Output the (x, y) coordinate of the center of the cell containing the given text.  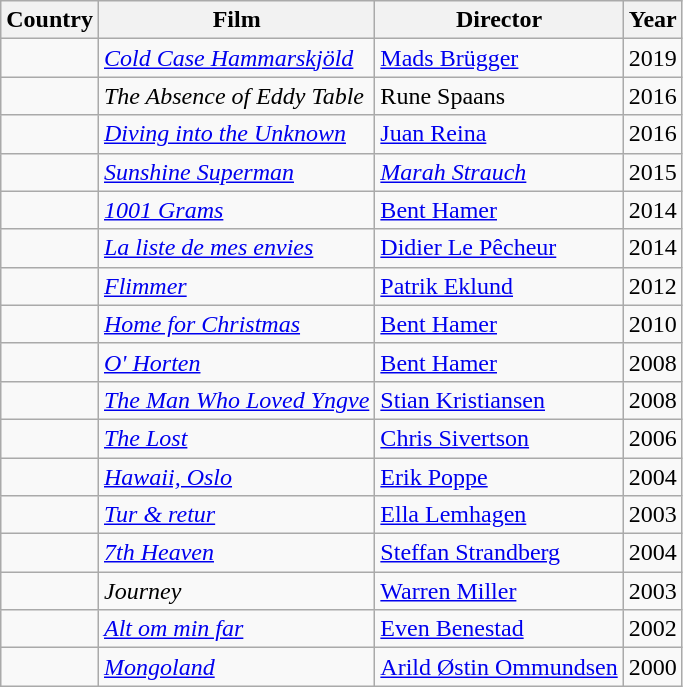
Erik Poppe (499, 477)
Sunshine Superman (236, 172)
Marah Strauch (499, 172)
Director (499, 20)
Warren Miller (499, 591)
Arild Østin Ommundsen (499, 667)
2010 (652, 324)
2019 (652, 58)
The Man Who Loved Yngve (236, 400)
Ella Lemhagen (499, 515)
Year (652, 20)
Chris Sivertson (499, 438)
Juan Reina (499, 134)
Didier Le Pêcheur (499, 248)
Steffan Strandberg (499, 553)
7th Heaven (236, 553)
The Absence of Eddy Table (236, 96)
Stian Kristiansen (499, 400)
2000 (652, 667)
2002 (652, 629)
1001 Grams (236, 210)
Film (236, 20)
2012 (652, 286)
O' Horten (236, 362)
Mongoland (236, 667)
2015 (652, 172)
The Lost (236, 438)
Tur & retur (236, 515)
Flimmer (236, 286)
Even Benestad (499, 629)
Cold Case Hammarskjöld (236, 58)
Diving into the Unknown (236, 134)
Rune Spaans (499, 96)
Country (50, 20)
2006 (652, 438)
Journey (236, 591)
Alt om min far (236, 629)
Patrik Eklund (499, 286)
Home for Christmas (236, 324)
Hawaii, Oslo (236, 477)
La liste de mes envies (236, 248)
Mads Brügger (499, 58)
